From the cell containing the given text, extract its center point as (X, Y) coordinate. 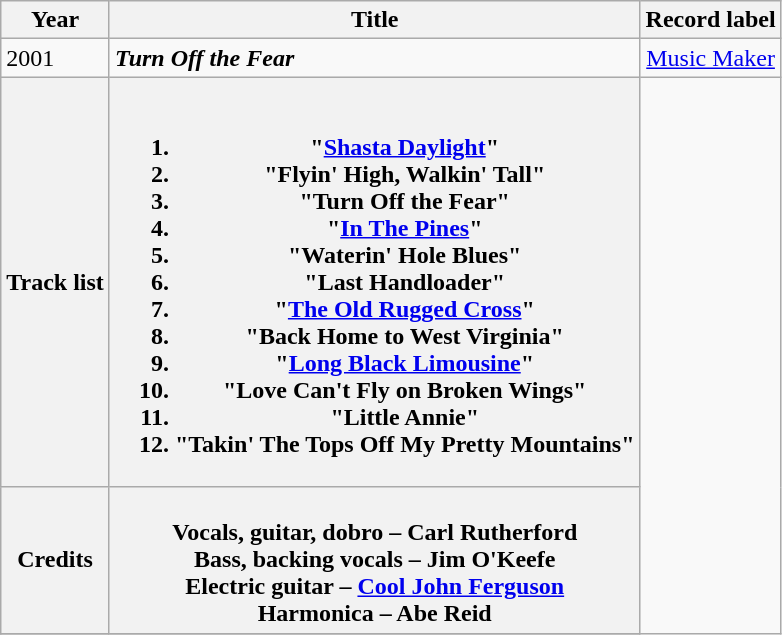
2001 (56, 58)
Music Maker (710, 58)
Record label (710, 20)
Title (374, 20)
Track list (56, 282)
Year (56, 20)
Credits (56, 560)
Vocals, guitar, dobro – Carl Rutherford Bass, backing vocals – Jim O'Keefe Electric guitar – Cool John Ferguson Harmonica – Abe Reid (374, 560)
Turn Off the Fear (374, 58)
